For the text-containing cell, return its midpoint in [X, Y] coordinate format. 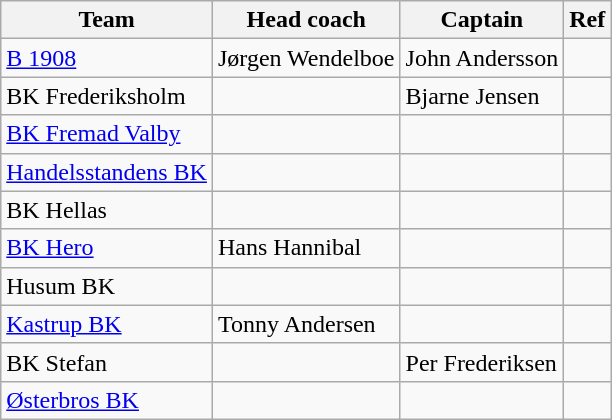
BK Stefan [107, 362]
Handelsstandens BK [107, 172]
Ref [588, 20]
BK Hero [107, 248]
Kastrup BK [107, 324]
Team [107, 20]
Husum BK [107, 286]
Per Frederiksen [482, 362]
Jørgen Wendelboe [306, 58]
BK Hellas [107, 210]
B 1908 [107, 58]
Captain [482, 20]
BK Frederiksholm [107, 96]
Bjarne Jensen [482, 96]
Tonny Andersen [306, 324]
Hans Hannibal [306, 248]
Østerbros BK [107, 400]
John Andersson [482, 58]
Head coach [306, 20]
BK Fremad Valby [107, 134]
